From the cell containing the given text, extract its center point as [x, y] coordinate. 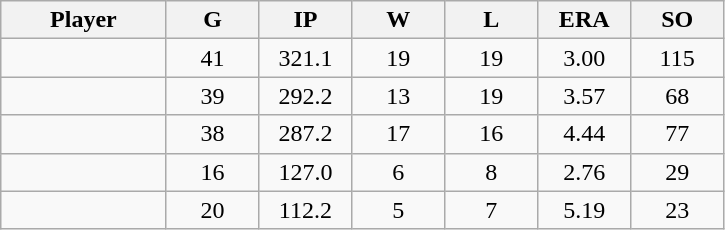
41 [212, 58]
287.2 [306, 134]
Player [84, 20]
38 [212, 134]
4.44 [584, 134]
20 [212, 210]
3.00 [584, 58]
39 [212, 96]
29 [678, 172]
L [492, 20]
5.19 [584, 210]
17 [398, 134]
23 [678, 210]
SO [678, 20]
292.2 [306, 96]
ERA [584, 20]
321.1 [306, 58]
127.0 [306, 172]
2.76 [584, 172]
8 [492, 172]
77 [678, 134]
IP [306, 20]
G [212, 20]
W [398, 20]
68 [678, 96]
115 [678, 58]
7 [492, 210]
5 [398, 210]
112.2 [306, 210]
6 [398, 172]
13 [398, 96]
3.57 [584, 96]
